Determine the [X, Y] coordinate at the center of the cell enclosing the given text.  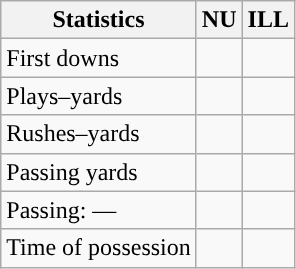
ILL [268, 20]
First downs [99, 58]
Passing: –– [99, 210]
Rushes–yards [99, 134]
Time of possession [99, 248]
Plays–yards [99, 96]
NU [219, 20]
Passing yards [99, 172]
Statistics [99, 20]
